Capture the cell that displays the provided text and extract its [X, Y] central coordinate. 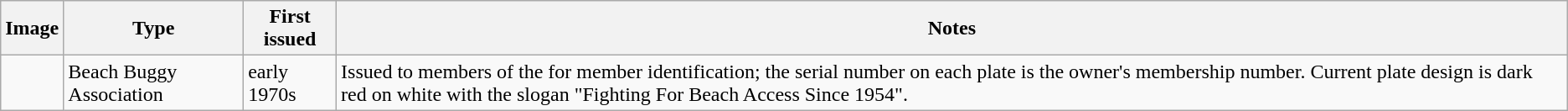
Type [154, 29]
Beach Buggy Association [154, 82]
First issued [290, 29]
early 1970s [290, 82]
Notes [952, 29]
Image [32, 29]
